Capture the cell that displays the provided text and extract its (X, Y) central coordinate. 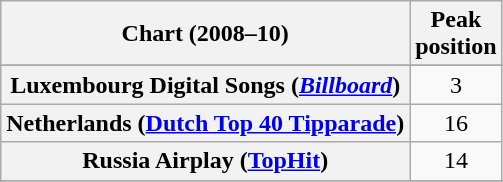
Russia Airplay (TopHit) (206, 161)
14 (456, 161)
Netherlands (Dutch Top 40 Tipparade) (206, 123)
Peakposition (456, 34)
3 (456, 85)
Luxembourg Digital Songs (Billboard) (206, 85)
16 (456, 123)
Chart (2008–10) (206, 34)
